Pinpoint the cell where the given text exists, returning its [X, Y] midpoint coordinate. 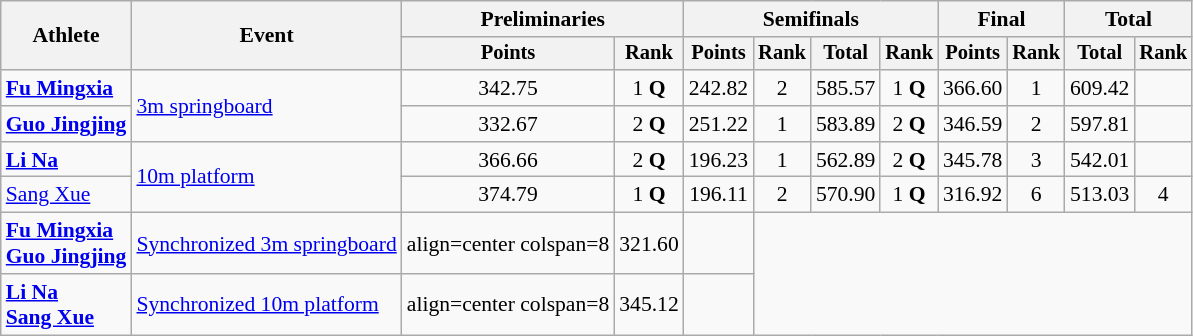
583.89 [846, 124]
Fu Mingxia [66, 88]
597.81 [1100, 124]
Synchronized 3m springboard [266, 244]
585.57 [846, 88]
321.60 [648, 244]
Sang Xue [66, 195]
3 [1036, 160]
316.92 [972, 195]
Final [1002, 19]
4 [1163, 195]
345.78 [972, 160]
346.59 [972, 124]
Semifinals [811, 19]
366.60 [972, 88]
Event [266, 36]
Li Na Sang Xue [66, 304]
332.67 [508, 124]
251.22 [718, 124]
570.90 [846, 195]
562.89 [846, 160]
Fu Mingxia Guo Jingjing [66, 244]
609.42 [1100, 88]
242.82 [718, 88]
6 [1036, 195]
Synchronized 10m platform [266, 304]
542.01 [1100, 160]
374.79 [508, 195]
366.66 [508, 160]
342.75 [508, 88]
10m platform [266, 178]
196.23 [718, 160]
196.11 [718, 195]
Li Na [66, 160]
Guo Jingjing [66, 124]
Athlete [66, 36]
Preliminaries [543, 19]
345.12 [648, 304]
513.03 [1100, 195]
3m springboard [266, 106]
